Determine the [X, Y] coordinate at the center of the cell enclosing the given text.  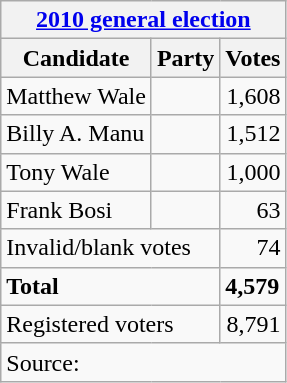
4,579 [253, 286]
Total [110, 286]
Votes [253, 58]
Billy A. Manu [76, 134]
1,000 [253, 172]
8,791 [253, 324]
74 [253, 248]
Source: [144, 362]
2010 general election [144, 20]
Tony Wale [76, 172]
Candidate [76, 58]
1,608 [253, 96]
1,512 [253, 134]
63 [253, 210]
Registered voters [110, 324]
Frank Bosi [76, 210]
Matthew Wale [76, 96]
Party [185, 58]
Invalid/blank votes [110, 248]
